Determine the [X, Y] coordinate at the center of the cell enclosing the given text.  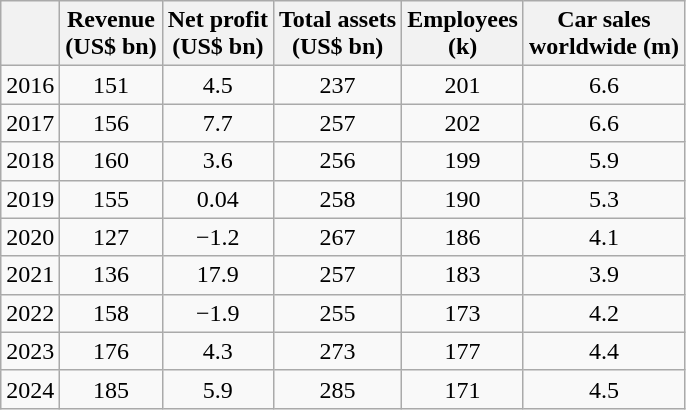
258 [337, 199]
173 [463, 313]
202 [463, 123]
4.3 [218, 351]
256 [337, 161]
2016 [30, 85]
156 [111, 123]
171 [463, 389]
155 [111, 199]
183 [463, 275]
2018 [30, 161]
2020 [30, 237]
201 [463, 85]
160 [111, 161]
Net profit(US$ bn) [218, 34]
255 [337, 313]
2017 [30, 123]
4.2 [604, 313]
Car salesworldwide (m) [604, 34]
176 [111, 351]
Revenue(US$ bn) [111, 34]
4.4 [604, 351]
0.04 [218, 199]
3.9 [604, 275]
136 [111, 275]
158 [111, 313]
−1.9 [218, 313]
Total assets(US$ bn) [337, 34]
267 [337, 237]
2019 [30, 199]
17.9 [218, 275]
Employees(k) [463, 34]
7.7 [218, 123]
2023 [30, 351]
199 [463, 161]
127 [111, 237]
151 [111, 85]
185 [111, 389]
4.1 [604, 237]
177 [463, 351]
2021 [30, 275]
190 [463, 199]
2022 [30, 313]
237 [337, 85]
285 [337, 389]
5.3 [604, 199]
−1.2 [218, 237]
186 [463, 237]
2024 [30, 389]
273 [337, 351]
3.6 [218, 161]
